Detect which cell encompasses the target text, then output its (X, Y) center coordinate. 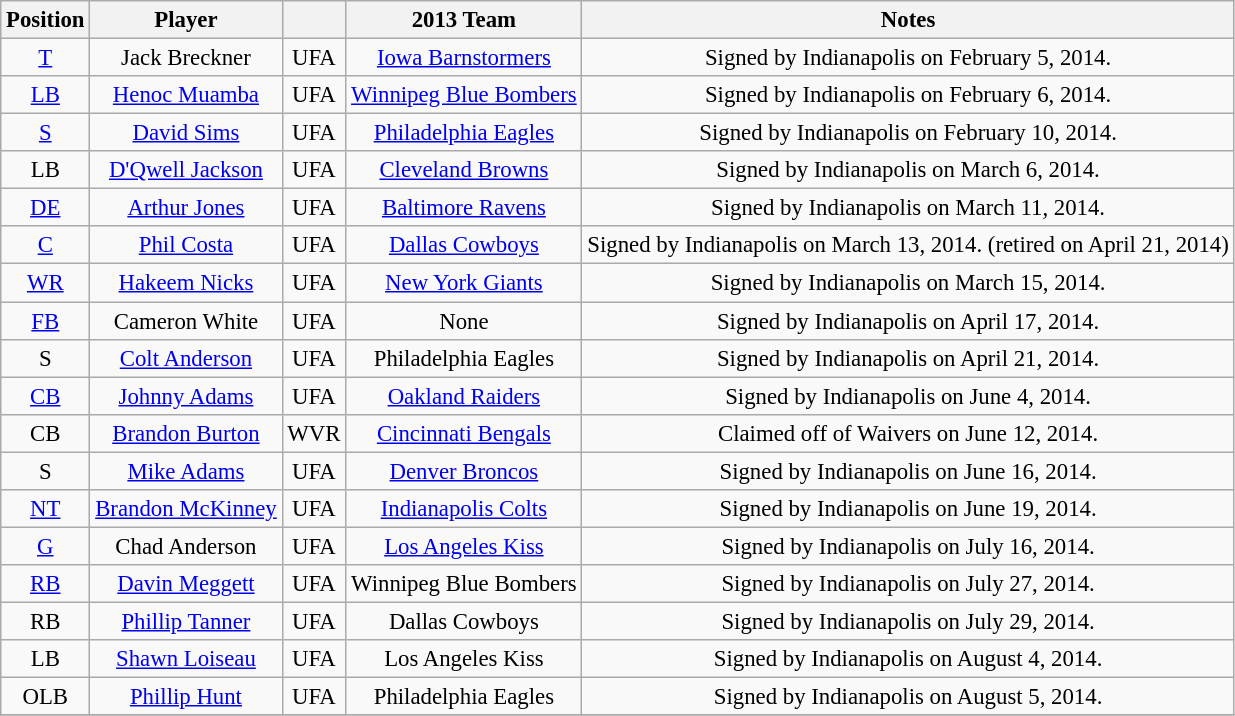
Signed by Indianapolis on March 6, 2014. (908, 170)
Henoc Muamba (186, 95)
Chad Anderson (186, 546)
Phillip Tanner (186, 621)
Brandon McKinney (186, 509)
Signed by Indianapolis on July 27, 2014. (908, 584)
Brandon Burton (186, 433)
Phil Costa (186, 245)
Signed by Indianapolis on August 5, 2014. (908, 697)
Player (186, 20)
Signed by Indianapolis on June 19, 2014. (908, 509)
T (46, 58)
G (46, 546)
WR (46, 283)
Signed by Indianapolis on March 15, 2014. (908, 283)
D'Qwell Jackson (186, 170)
Signed by Indianapolis on June 16, 2014. (908, 471)
Johnny Adams (186, 396)
Hakeem Nicks (186, 283)
Denver Broncos (464, 471)
Indianapolis Colts (464, 509)
Cameron White (186, 321)
Signed by Indianapolis on July 16, 2014. (908, 546)
NT (46, 509)
David Sims (186, 133)
Cleveland Browns (464, 170)
OLB (46, 697)
Signed by Indianapolis on April 21, 2014. (908, 358)
2013 Team (464, 20)
Signed by Indianapolis on August 4, 2014. (908, 659)
Claimed off of Waivers on June 12, 2014. (908, 433)
Baltimore Ravens (464, 208)
Notes (908, 20)
Signed by Indianapolis on March 13, 2014. (retired on April 21, 2014) (908, 245)
Position (46, 20)
FB (46, 321)
Iowa Barnstormers (464, 58)
Jack Breckner (186, 58)
Oakland Raiders (464, 396)
Cincinnati Bengals (464, 433)
Phillip Hunt (186, 697)
Signed by Indianapolis on February 6, 2014. (908, 95)
Signed by Indianapolis on February 10, 2014. (908, 133)
Davin Meggett (186, 584)
C (46, 245)
WVR (314, 433)
Signed by Indianapolis on July 29, 2014. (908, 621)
New York Giants (464, 283)
Mike Adams (186, 471)
Signed by Indianapolis on June 4, 2014. (908, 396)
Colt Anderson (186, 358)
Shawn Loiseau (186, 659)
Signed by Indianapolis on April 17, 2014. (908, 321)
Signed by Indianapolis on February 5, 2014. (908, 58)
None (464, 321)
Arthur Jones (186, 208)
DE (46, 208)
Signed by Indianapolis on March 11, 2014. (908, 208)
